Output the [X, Y] coordinate of the center of the cell containing the given text.  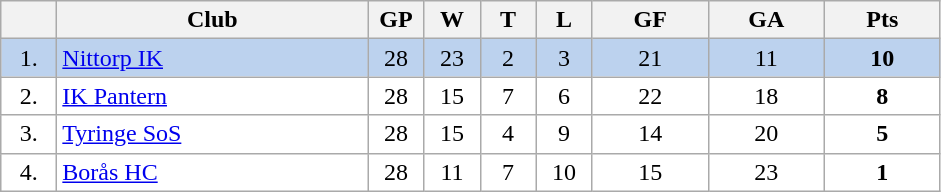
GP [396, 20]
GA [766, 20]
3. [29, 134]
2. [29, 96]
W [452, 20]
Nittorp IK [212, 58]
1. [29, 58]
5 [882, 134]
21 [650, 58]
2 [508, 58]
4. [29, 172]
18 [766, 96]
GF [650, 20]
T [508, 20]
Club [212, 20]
20 [766, 134]
22 [650, 96]
3 [564, 58]
Tyringe SoS [212, 134]
8 [882, 96]
Borås HC [212, 172]
Pts [882, 20]
1 [882, 172]
14 [650, 134]
IK Pantern [212, 96]
6 [564, 96]
9 [564, 134]
4 [508, 134]
L [564, 20]
